Return [x, y] of the center of cell containing provided text 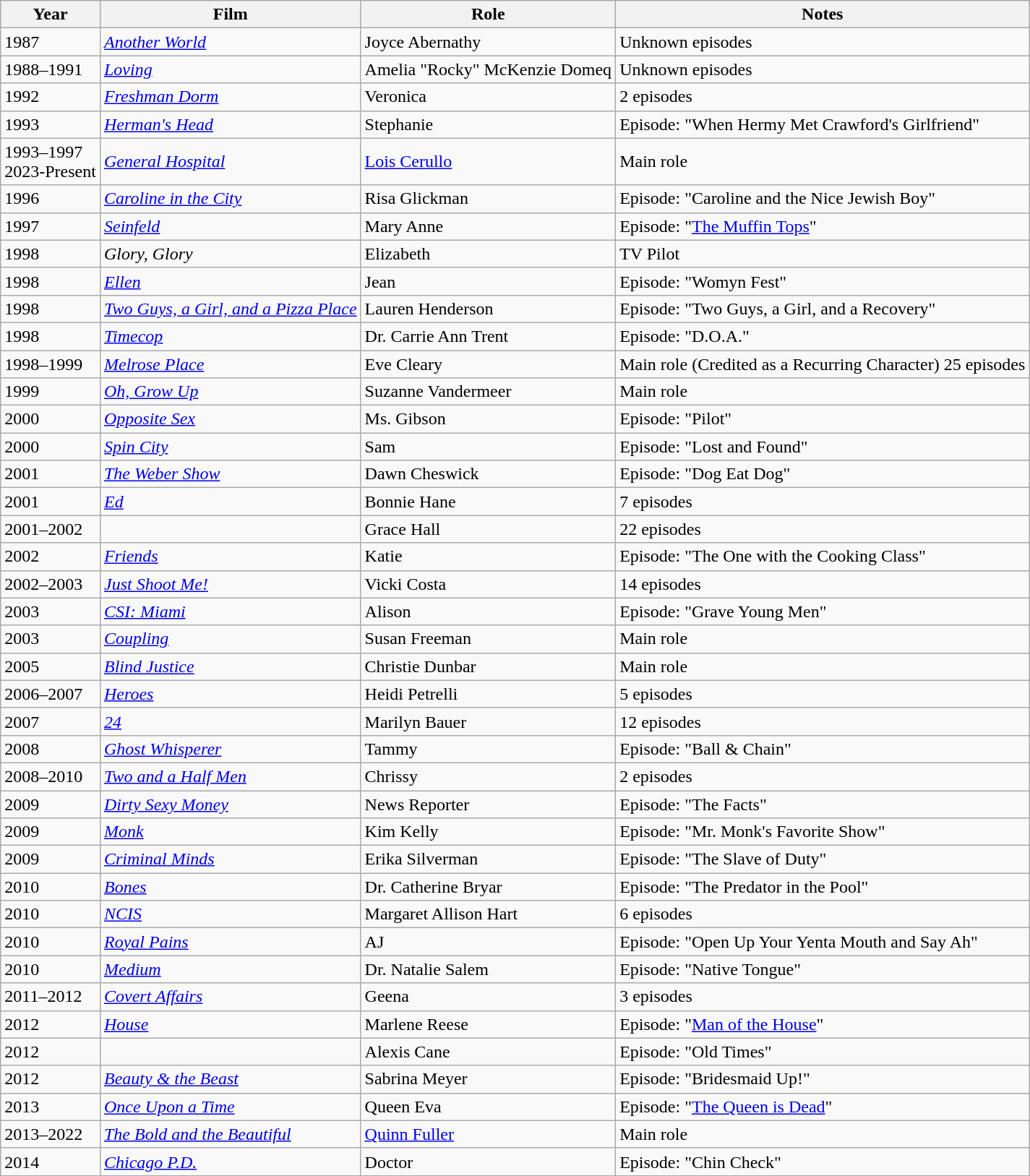
CSI: Miami [230, 611]
The Bold and the Beautiful [230, 1134]
7 episodes [823, 502]
Tammy [489, 749]
2007 [51, 721]
Dr. Carrie Ann Trent [489, 336]
22 episodes [823, 529]
2008 [51, 749]
Episode: "The Queen is Dead" [823, 1107]
Bones [230, 887]
Chrissy [489, 776]
2005 [51, 666]
Sam [489, 447]
Main role (Credited as a Recurring Character) 25 episodes [823, 364]
Episode: "Ball & Chain" [823, 749]
Dirty Sexy Money [230, 804]
Dawn Cheswick [489, 474]
Geena [489, 997]
Opposite Sex [230, 419]
General Hospital [230, 162]
Quinn Fuller [489, 1134]
Spin City [230, 447]
Vicki Costa [489, 584]
1996 [51, 199]
Monk [230, 832]
Marilyn Bauer [489, 721]
Episode: "Man of the House" [823, 1024]
Amelia "Rocky" McKenzie Domeq [489, 69]
Coupling [230, 639]
Lois Cerullo [489, 162]
Erika Silverman [489, 859]
Beauty & the Beast [230, 1079]
The Weber Show [230, 474]
1997 [51, 226]
Episode: "Dog Eat Dog" [823, 474]
Episode: "When Hermy Met Crawford's Girlfriend" [823, 124]
Notes [823, 14]
6 episodes [823, 914]
1993 [51, 124]
Episode: "Open Up Your Yenta Mouth and Say Ah" [823, 942]
3 episodes [823, 997]
Lauren Henderson [489, 309]
Once Upon a Time [230, 1107]
Film [230, 14]
Episode: "Native Tongue" [823, 969]
Heidi Petrelli [489, 694]
Mary Anne [489, 226]
Timecop [230, 336]
Episode: "D.O.A." [823, 336]
Episode: "Lost and Found" [823, 447]
Grace Hall [489, 529]
14 episodes [823, 584]
Two Guys, a Girl, and a Pizza Place [230, 309]
1998–1999 [51, 364]
24 [230, 721]
1993–19972023-Present [51, 162]
Melrose Place [230, 364]
Dr. Natalie Salem [489, 969]
Veronica [489, 97]
Episode: "Grave Young Men" [823, 611]
Herman's Head [230, 124]
Episode: "Womyn Fest" [823, 281]
Episode: "Chin Check" [823, 1162]
NCIS [230, 914]
Doctor [489, 1162]
Ed [230, 502]
Alison [489, 611]
Queen Eva [489, 1107]
12 episodes [823, 721]
Episode: "Mr. Monk's Favorite Show" [823, 832]
Royal Pains [230, 942]
Margaret Allison Hart [489, 914]
Chicago P.D. [230, 1162]
Seinfeld [230, 226]
2002 [51, 557]
Episode: "The Predator in the Pool" [823, 887]
2013–2022 [51, 1134]
Elizabeth [489, 254]
TV Pilot [823, 254]
Susan Freeman [489, 639]
Episode: "The Muffin Tops" [823, 226]
Episode: "Two Guys, a Girl, and a Recovery" [823, 309]
1999 [51, 392]
1988–1991 [51, 69]
Risa Glickman [489, 199]
Joyce Abernathy [489, 42]
Jean [489, 281]
Two and a Half Men [230, 776]
Ellen [230, 281]
Year [51, 14]
Heroes [230, 694]
House [230, 1024]
Oh, Grow Up [230, 392]
Role [489, 14]
Bonnie Hane [489, 502]
Covert Affairs [230, 997]
Stephanie [489, 124]
Just Shoot Me! [230, 584]
Freshman Dorm [230, 97]
Sabrina Meyer [489, 1079]
2011–2012 [51, 997]
AJ [489, 942]
Episode: "The Facts" [823, 804]
2001–2002 [51, 529]
Kim Kelly [489, 832]
2013 [51, 1107]
Criminal Minds [230, 859]
Episode: "Old Times" [823, 1052]
Episode: "Bridesmaid Up!" [823, 1079]
News Reporter [489, 804]
Eve Cleary [489, 364]
5 episodes [823, 694]
Friends [230, 557]
2014 [51, 1162]
Ghost Whisperer [230, 749]
Caroline in the City [230, 199]
Ms. Gibson [489, 419]
Episode: "Caroline and the Nice Jewish Boy" [823, 199]
2006–2007 [51, 694]
Christie Dunbar [489, 666]
Episode: "Pilot" [823, 419]
1987 [51, 42]
Episode: "The One with the Cooking Class" [823, 557]
2008–2010 [51, 776]
Episode: "The Slave of Duty" [823, 859]
Another World [230, 42]
Dr. Catherine Bryar [489, 887]
Loving [230, 69]
Glory, Glory [230, 254]
1992 [51, 97]
Medium [230, 969]
2002–2003 [51, 584]
Alexis Cane [489, 1052]
Marlene Reese [489, 1024]
Blind Justice [230, 666]
Katie [489, 557]
Suzanne Vandermeer [489, 392]
